Identify which cell holds the provided text, then report its [X, Y] central coordinate. 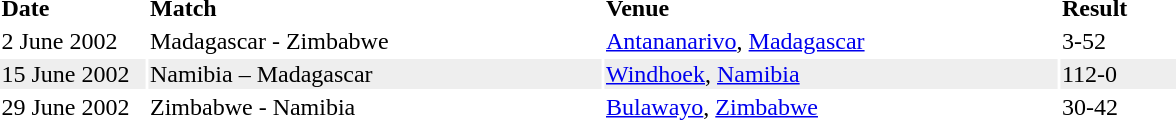
112-0 [1118, 74]
15 June 2002 [73, 74]
Windhoek, Namibia [830, 74]
Antananarivo, Madagascar [830, 41]
Namibia – Madagascar [374, 74]
3-52 [1118, 41]
Madagascar - Zimbabwe [374, 41]
2 June 2002 [73, 41]
